Locate the cell with the specified text and output its (x, y) center coordinate. 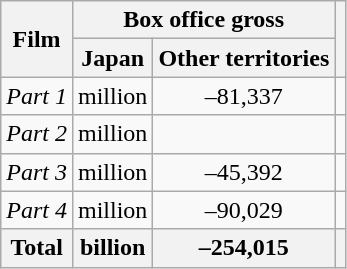
–254,015 (244, 248)
billion (112, 248)
Part 1 (37, 96)
Japan (112, 58)
–90,029 (244, 210)
Total (37, 248)
Box office gross (203, 20)
Part 3 (37, 172)
Part 4 (37, 210)
Film (37, 39)
Part 2 (37, 134)
Other territories (244, 58)
–81,337 (244, 96)
–45,392 (244, 172)
